Find where the given text appears and provide that cell's center as [x, y] coordinate. 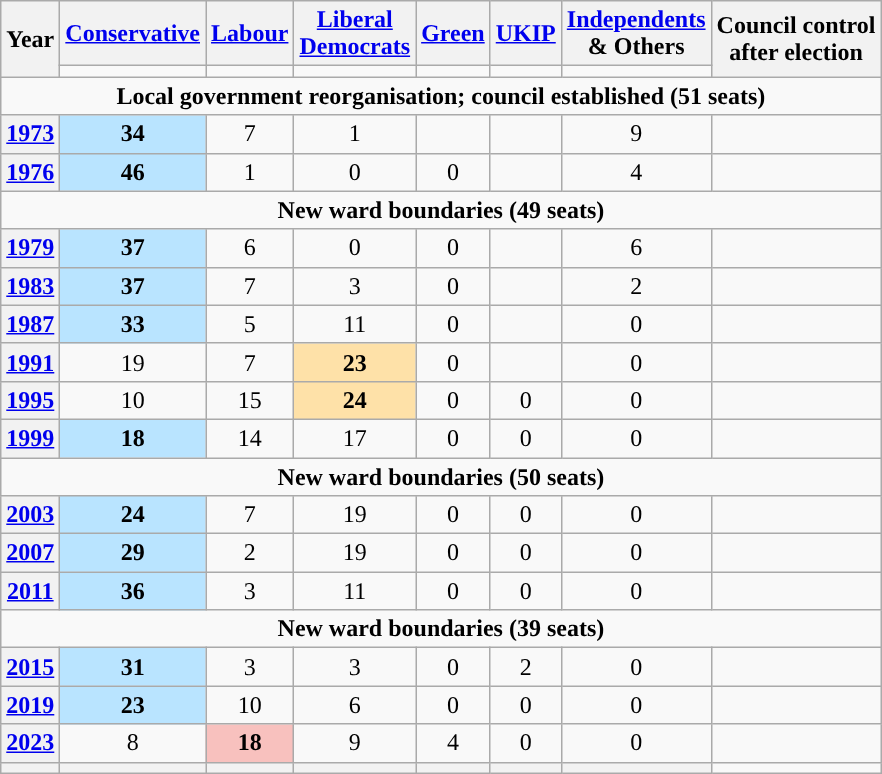
Independents& Others [636, 34]
46 [133, 172]
New ward boundaries (50 seats) [441, 477]
2003 [30, 515]
1995 [30, 400]
14 [250, 438]
Council controlafter election [796, 39]
2015 [30, 667]
2007 [30, 553]
Liberal Democrats [355, 34]
36 [133, 591]
1999 [30, 438]
New ward boundaries (39 seats) [441, 629]
Conservative [133, 34]
New ward boundaries (49 seats) [441, 210]
Year [30, 39]
1973 [30, 134]
1991 [30, 362]
29 [133, 553]
2019 [30, 705]
8 [133, 743]
Labour [250, 34]
33 [133, 324]
UKIP [526, 34]
1979 [30, 248]
1976 [30, 172]
31 [133, 667]
Local government reorganisation; council established (51 seats) [441, 96]
2023 [30, 743]
34 [133, 134]
1983 [30, 286]
2011 [30, 591]
Green [454, 34]
15 [250, 400]
1987 [30, 324]
5 [250, 324]
17 [355, 438]
